Extract the (x, y) coordinate from the center of the cell holding the provided text.  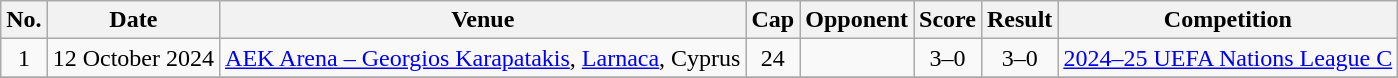
Cap (773, 20)
24 (773, 58)
Opponent (857, 20)
Venue (483, 20)
Competition (1228, 20)
2024–25 UEFA Nations League C (1228, 58)
12 October 2024 (133, 58)
Result (1019, 20)
1 (24, 58)
No. (24, 20)
Date (133, 20)
AEK Arena – Georgios Karapatakis, Larnaca, Cyprus (483, 58)
Score (948, 20)
